Return the (X, Y) coordinate for the center point of the cell that contains the specified text.  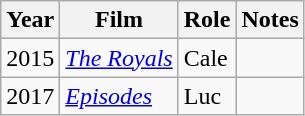
Year (30, 20)
Role (207, 20)
Cale (207, 58)
2017 (30, 96)
The Royals (119, 58)
2015 (30, 58)
Episodes (119, 96)
Luc (207, 96)
Film (119, 20)
Notes (270, 20)
